Determine the (x, y) coordinate at the center of the cell enclosing the given text.  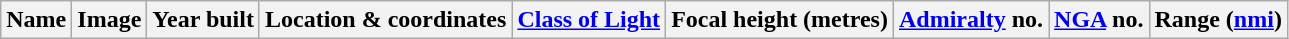
NGA no. (1099, 20)
Class of Light (589, 20)
Range (nmi) (1218, 20)
Admiralty no. (970, 20)
Year built (204, 20)
Image (110, 20)
Location & coordinates (385, 20)
Name (36, 20)
Focal height (metres) (780, 20)
